Detect which cell encompasses the target text, then output its [X, Y] center coordinate. 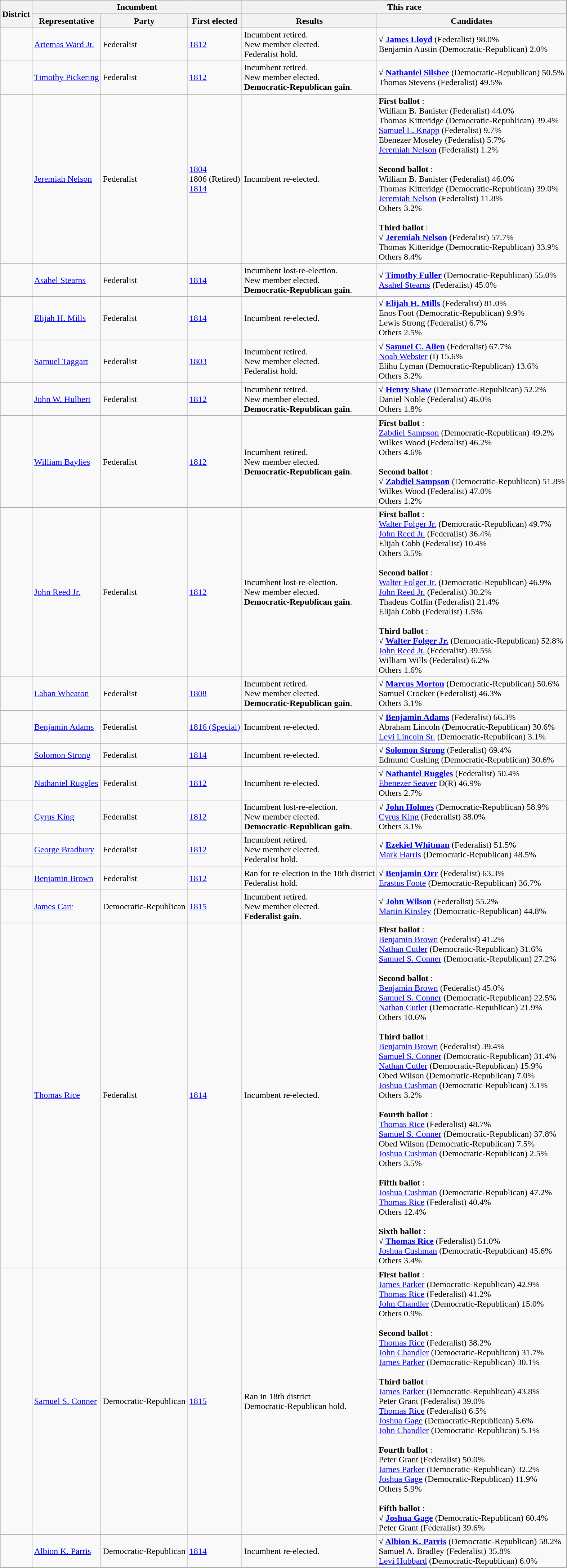
Albion K. Parris [66, 1551]
This race [404, 7]
John Reed Jr. [66, 592]
John W. Hulbert [66, 399]
√ Nathaniel Silsbee (Democratic-Republican) 50.5%Thomas Stevens (Federalist) 49.5% [472, 78]
Elijah H. Mills [66, 318]
George Bradbury [66, 850]
√ Marcus Morton (Democratic-Republican) 50.6%Samuel Crocker (Federalist) 46.3%Others 3.1% [472, 693]
James Carr [66, 906]
√ Benjamin Orr (Federalist) 63.3%Erastus Foote (Democratic-Republican) 36.7% [472, 878]
Nathaniel Ruggles [66, 783]
√ Nathaniel Ruggles (Federalist) 50.4%Ebenezer Seaver D(R) 46.9%Others 2.7% [472, 783]
Artemas Ward Jr. [66, 44]
Benjamin Adams [66, 727]
Asahel Stearns [66, 280]
Samuel Taggart [66, 361]
Jeremiah Nelson [66, 179]
√ Elijah H. Mills (Federalist) 81.0%Enos Foot (Democratic-Republican) 9.9%Lewis Strong (Federalist) 6.7%Others 2.5% [472, 318]
Cyrus King [66, 817]
Candidates [472, 21]
1816 (Special) [215, 727]
√ Albion K. Parris (Democratic-Republican) 58.2%Samuel A. Bradley (Federalist) 35.8%Levi Hubbard (Democratic-Republican) 6.0% [472, 1551]
√ Solomon Strong (Federalist) 69.4%Edmund Cushing (Democratic-Republican) 30.6% [472, 755]
Benjamin Brown [66, 878]
18041806 (Retired)1814 [215, 179]
Ran for re-election in the 18th districtFederalist hold. [309, 878]
√ Ezekiel Whitman (Federalist) 51.5%Mark Harris (Democratic-Republican) 48.5% [472, 850]
Ran in 18th districtDemocratic-Republican hold. [309, 1401]
1803 [215, 361]
William Baylies [66, 461]
√ Timothy Fuller (Democratic-Republican) 55.0%Asahel Stearns (Federalist) 45.0% [472, 280]
1808 [215, 693]
√ John Holmes (Democratic-Republican) 58.9%Cyrus King (Federalist) 38.0%Others 3.1% [472, 817]
√ Benjamin Adams (Federalist) 66.3%Abraham Lincoln (Democratic-Republican) 30.6%Levi Lincoln Sr. (Democratic-Republican) 3.1% [472, 727]
Incumbent retired.New member elected.Federalist gain. [309, 906]
Thomas Rice [66, 1095]
District [16, 14]
√ Samuel C. Allen (Federalist) 67.7%Noah Webster (I) 15.6%Elihu Lyman (Democratic-Republican) 13.6%Others 3.2% [472, 361]
First elected [215, 21]
√ John Wilson (Federalist) 55.2%Martin Kinsley (Democratic-Republican) 44.8% [472, 906]
Results [309, 21]
Laban Wheaton [66, 693]
√ Henry Shaw (Democratic-Republican) 52.2%Daniel Noble (Federalist) 46.0%Others 1.8% [472, 399]
√ James Lloyd (Federalist) 98.0%Benjamin Austin (Democratic-Republican) 2.0% [472, 44]
Representative [66, 21]
Party [144, 21]
Solomon Strong [66, 755]
Timothy Pickering [66, 78]
Samuel S. Conner [66, 1401]
Incumbent [137, 7]
